Find where the given text appears and provide that cell's center as (x, y) coordinate. 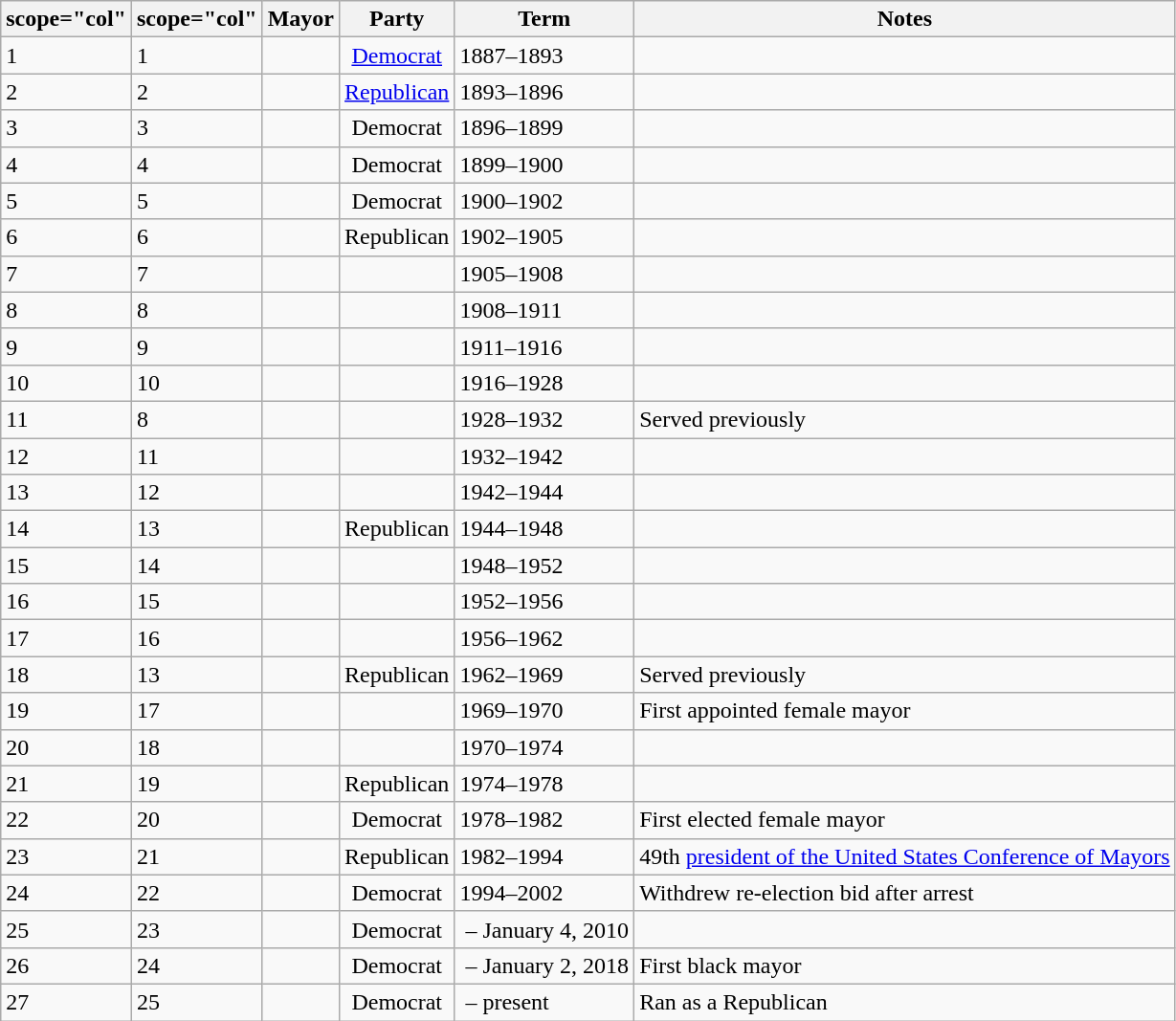
1902–1905 (544, 237)
1978–1982 (544, 820)
1974–1978 (544, 784)
1970–1974 (544, 747)
1900–1902 (544, 201)
1942–1944 (544, 493)
1962–1969 (544, 675)
1948–1952 (544, 566)
Ran as a Republican (905, 1002)
Mayor (300, 19)
1952–1956 (544, 602)
First elected female mayor (905, 820)
1893–1896 (544, 92)
1944–1948 (544, 529)
1969–1970 (544, 711)
1932–1942 (544, 456)
1956–1962 (544, 638)
– January 4, 2010 (544, 929)
Withdrew re-election bid after arrest (905, 893)
1896–1899 (544, 128)
– January 2, 2018 (544, 966)
49th president of the United States Conference of Mayors (905, 856)
26 (67, 966)
Term (544, 19)
First black mayor (905, 966)
– present (544, 1002)
1887–1893 (544, 55)
1982–1994 (544, 856)
Party (397, 19)
1911–1916 (544, 346)
1994–2002 (544, 893)
First appointed female mayor (905, 711)
1916–1928 (544, 383)
1899–1900 (544, 165)
Notes (905, 19)
1928–1932 (544, 419)
1905–1908 (544, 274)
1908–1911 (544, 310)
27 (67, 1002)
